Return [x, y] of the center of cell containing provided text 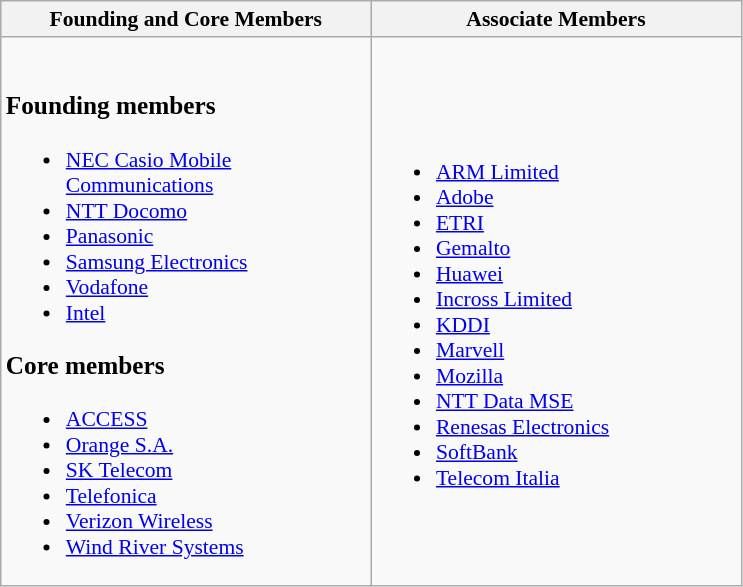
ARM LimitedAdobeETRIGemaltoHuaweiIncross LimitedKDDIMarvellMozillaNTT Data MSERenesas ElectronicsSoftBankTelecom Italia [556, 312]
Associate Members [556, 19]
Founding and Core Members [186, 19]
